Return the [X, Y] coordinate for the center point of the cell that contains the specified text.  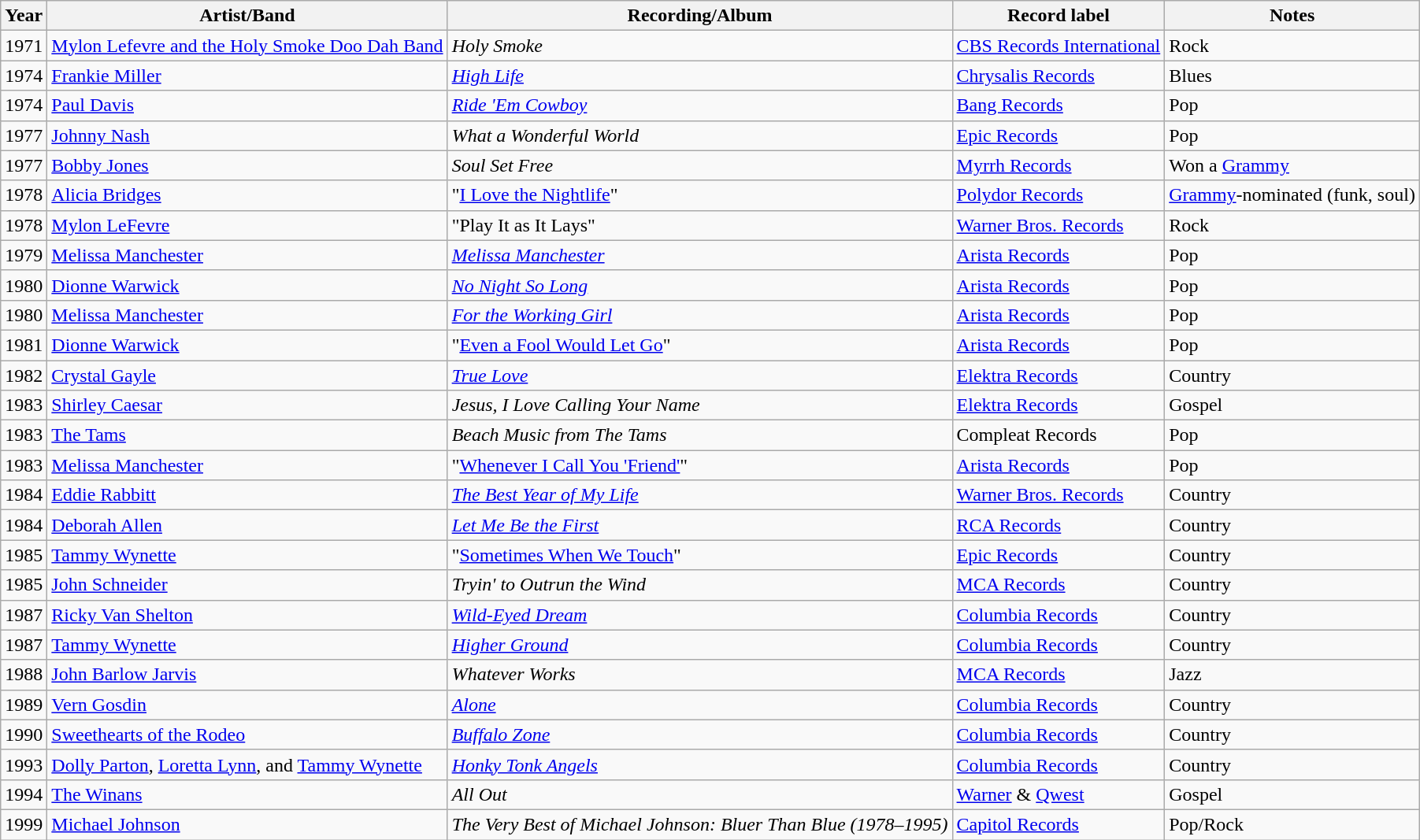
Jazz [1292, 675]
Mylon Lefevre and the Holy Smoke Doo Dah Band [247, 46]
RCA Records [1059, 525]
Mylon LeFevre [247, 225]
Won a Grammy [1292, 165]
Alone [699, 705]
"I Love the Nightlife" [699, 195]
Shirley Caesar [247, 405]
Paul Davis [247, 105]
1981 [24, 345]
Year [24, 16]
"Sometimes When We Touch" [699, 555]
High Life [699, 76]
"Play It as It Lays" [699, 225]
"Even a Fool Would Let Go" [699, 345]
Wild-Eyed Dream [699, 615]
1989 [24, 705]
Bang Records [1059, 105]
1979 [24, 255]
Blues [1292, 76]
Notes [1292, 16]
CBS Records International [1059, 46]
Compleat Records [1059, 435]
Warner & Qwest [1059, 794]
Vern Gosdin [247, 705]
1993 [24, 764]
Artist/Band [247, 16]
The Winans [247, 794]
Ricky Van Shelton [247, 615]
The Very Best of Michael Johnson: Bluer Than Blue (1978–1995) [699, 824]
For the Working Girl [699, 315]
Tryin' to Outrun the Wind [699, 585]
Michael Johnson [247, 824]
Grammy-nominated (funk, soul) [1292, 195]
Whatever Works [699, 675]
1971 [24, 46]
Crystal Gayle [247, 376]
Sweethearts of the Rodeo [247, 735]
Bobby Jones [247, 165]
All Out [699, 794]
John Schneider [247, 585]
Recording/Album [699, 16]
Myrrh Records [1059, 165]
Frankie Miller [247, 76]
Alicia Bridges [247, 195]
Capitol Records [1059, 824]
1990 [24, 735]
Eddie Rabbitt [247, 495]
1999 [24, 824]
John Barlow Jarvis [247, 675]
Chrysalis Records [1059, 76]
Beach Music from The Tams [699, 435]
1994 [24, 794]
"Whenever I Call You 'Friend'" [699, 465]
Polydor Records [1059, 195]
The Best Year of My Life [699, 495]
1988 [24, 675]
Honky Tonk Angels [699, 764]
Higher Ground [699, 645]
1982 [24, 376]
Record label [1059, 16]
Pop/Rock [1292, 824]
Soul Set Free [699, 165]
True Love [699, 376]
Holy Smoke [699, 46]
The Tams [247, 435]
No Night So Long [699, 285]
Jesus, I Love Calling Your Name [699, 405]
Johnny Nash [247, 135]
Ride 'Em Cowboy [699, 105]
Deborah Allen [247, 525]
What a Wonderful World [699, 135]
Let Me Be the First [699, 525]
Buffalo Zone [699, 735]
Dolly Parton, Loretta Lynn, and Tammy Wynette [247, 764]
